Output the [X, Y] coordinate of the center of the cell containing the given text.  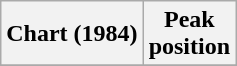
Chart (1984) [72, 34]
Peakposition [189, 34]
